Capture the cell that displays the provided text and extract its [X, Y] central coordinate. 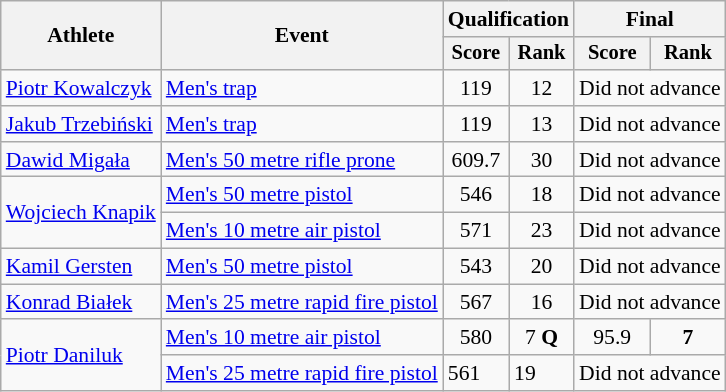
546 [476, 195]
567 [476, 302]
Athlete [81, 36]
Wojciech Knapik [81, 212]
Konrad Białek [81, 302]
30 [542, 160]
580 [476, 338]
Qualification [508, 19]
561 [476, 373]
Piotr Daniluk [81, 356]
Final [650, 19]
12 [542, 88]
23 [542, 231]
543 [476, 267]
13 [542, 124]
609.7 [476, 160]
571 [476, 231]
Jakub Trzebiński [81, 124]
Event [302, 36]
7 [688, 338]
Men's 50 metre rifle prone [302, 160]
Piotr Kowalczyk [81, 88]
16 [542, 302]
Dawid Migała [81, 160]
20 [542, 267]
95.9 [612, 338]
Kamil Gersten [81, 267]
19 [542, 373]
18 [542, 195]
7 Q [542, 338]
